Pinpoint the cell where the given text exists, returning its [x, y] midpoint coordinate. 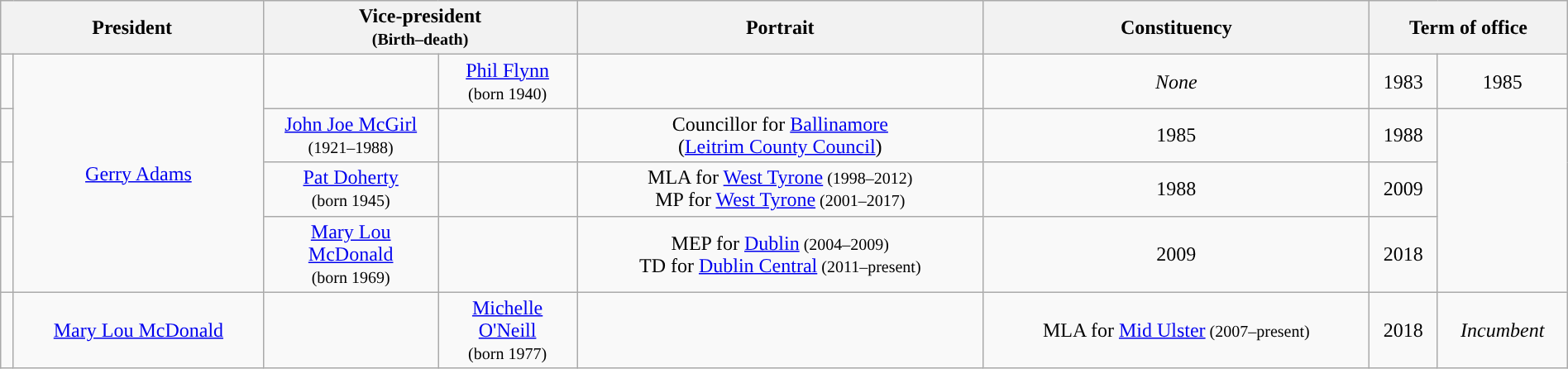
Mary Lou McDonald [138, 330]
1983 [1404, 81]
Constituency [1176, 28]
Term of office [1469, 28]
Pat Doherty(born 1945) [351, 189]
None [1176, 81]
MLA for Mid Ulster (2007–present) [1176, 330]
Gerry Adams [138, 174]
Mary Lou McDonald(born 1969) [351, 254]
Incumbent [1502, 330]
President [132, 28]
Councillor for Ballinamore(Leitrim County Council) [781, 136]
Portrait [781, 28]
MEP for Dublin (2004–2009)TD for Dublin Central (2011–present) [781, 254]
Vice-president(Birth–death) [420, 28]
Michelle O'Neill(born 1977) [508, 330]
John Joe McGirl(1921–1988) [351, 136]
Phil Flynn(born 1940) [508, 81]
MLA for West Tyrone (1998–2012)MP for West Tyrone (2001–2017) [781, 189]
